Return the (x, y) coordinate for the center point of the cell that contains the specified text.  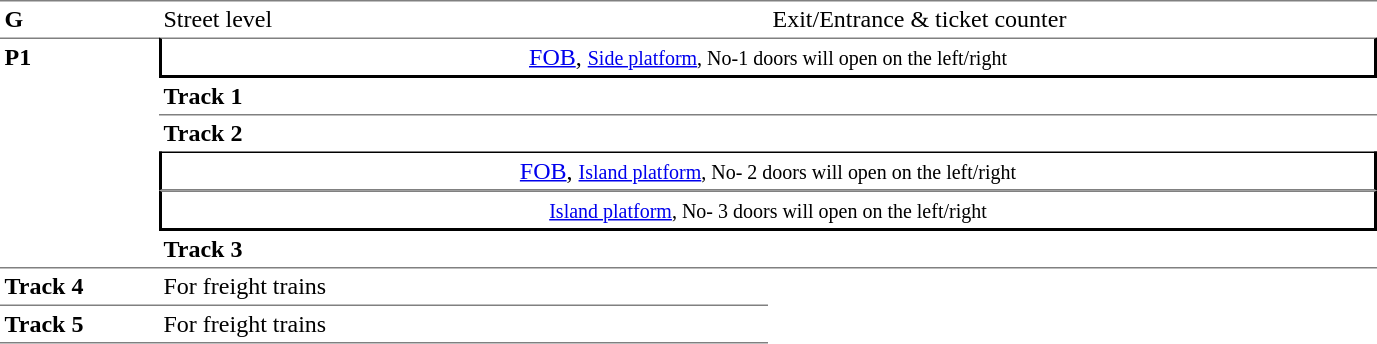
FOB, Side platform, No-1 doors will open on the left/right (768, 58)
Track 4 (80, 287)
Track 5 (80, 325)
Track 3 (464, 250)
Street level (464, 19)
Track 1 (464, 97)
G (80, 19)
Island platform, No- 3 doors will open on the left/right (768, 210)
Track 2 (464, 134)
FOB, Island platform, No- 2 doors will open on the left/right (768, 172)
P1 (80, 154)
Exit/Entrance & ticket counter (1072, 19)
